For the text-containing cell, return its midpoint in [x, y] coordinate format. 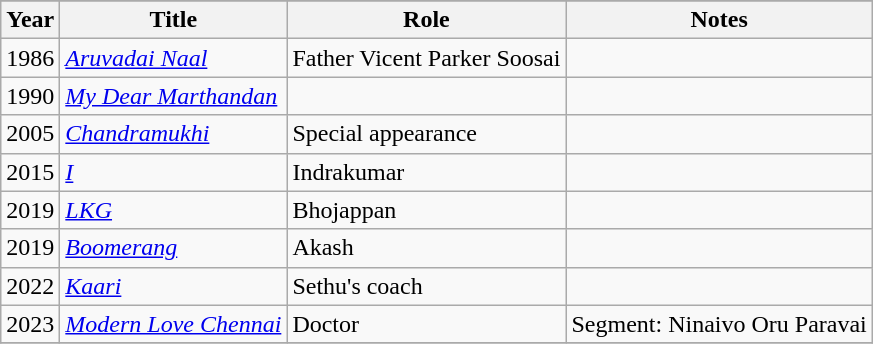
2022 [30, 286]
Doctor [426, 324]
Sethu's coach [426, 286]
2015 [30, 172]
1986 [30, 58]
Modern Love Chennai [174, 324]
Boomerang [174, 248]
2023 [30, 324]
Special appearance [426, 134]
Segment: Ninaivo Oru Paravai [719, 324]
2005 [30, 134]
Title [174, 20]
Role [426, 20]
Bhojappan [426, 210]
I [174, 172]
Indrakumar [426, 172]
1990 [30, 96]
LKG [174, 210]
My Dear Marthandan [174, 96]
Chandramukhi [174, 134]
Father Vicent Parker Soosai [426, 58]
Kaari [174, 286]
Akash [426, 248]
Aruvadai Naal [174, 58]
Year [30, 20]
Notes [719, 20]
